From the cell containing the given text, extract its center point as (x, y) coordinate. 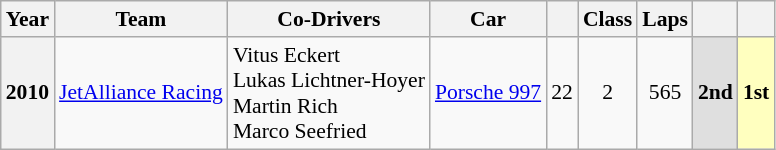
2 (608, 93)
Co-Drivers (329, 19)
22 (562, 93)
2nd (716, 93)
JetAlliance Racing (141, 93)
Team (141, 19)
1st (756, 93)
2010 (28, 93)
Year (28, 19)
Porsche 997 (488, 93)
Class (608, 19)
565 (665, 93)
Laps (665, 19)
Vitus Eckert Lukas Lichtner-Hoyer Martin Rich Marco Seefried (329, 93)
Car (488, 19)
